Return the (x, y) coordinate for the center point of the cell that contains the specified text.  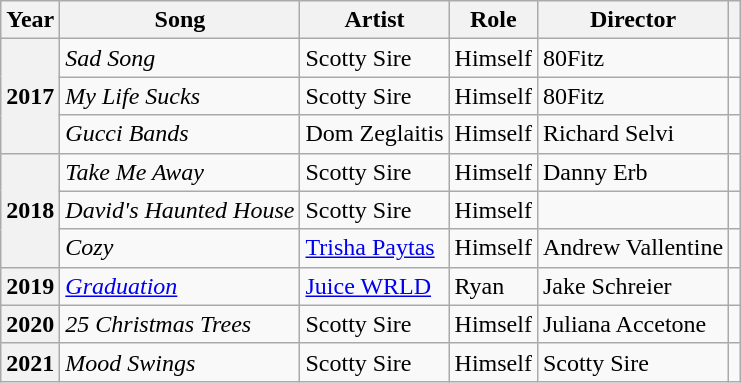
Richard Selvi (632, 134)
Ryan (493, 286)
2017 (30, 96)
Danny Erb (632, 172)
Trisha Paytas (374, 248)
Juliana Accetone (632, 324)
2021 (30, 362)
2019 (30, 286)
Role (493, 20)
Artist (374, 20)
Year (30, 20)
Mood Swings (180, 362)
Dom Zeglaitis (374, 134)
Juice WRLD (374, 286)
2018 (30, 210)
David's Haunted House (180, 210)
Andrew Vallentine (632, 248)
My Life Sucks (180, 96)
Graduation (180, 286)
Take Me Away (180, 172)
Song (180, 20)
Jake Schreier (632, 286)
Cozy (180, 248)
25 Christmas Trees (180, 324)
2020 (30, 324)
Sad Song (180, 58)
Gucci Bands (180, 134)
Director (632, 20)
